Return (X, Y) of the center of cell containing provided text 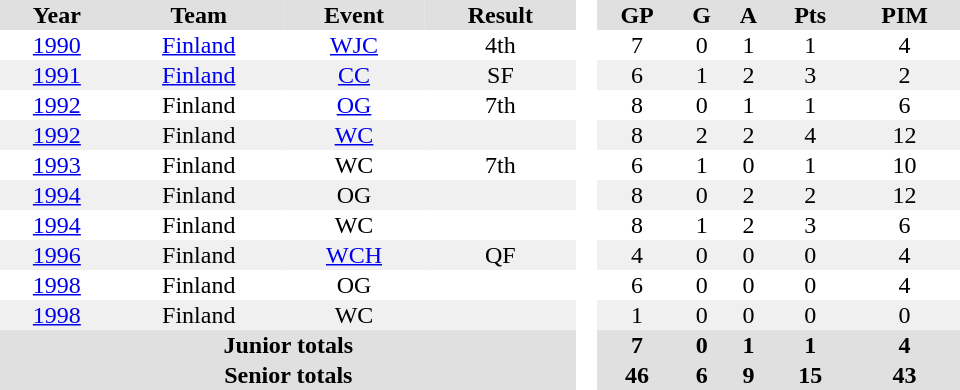
1990 (57, 45)
15 (810, 375)
1991 (57, 75)
Team (199, 15)
Event (354, 15)
Pts (810, 15)
GP (638, 15)
Year (57, 15)
1993 (57, 165)
Junior totals (288, 345)
G (702, 15)
Senior totals (288, 375)
QF (500, 255)
Result (500, 15)
SF (500, 75)
46 (638, 375)
4th (500, 45)
10 (904, 165)
WJC (354, 45)
CC (354, 75)
A (748, 15)
9 (748, 375)
43 (904, 375)
PIM (904, 15)
WCH (354, 255)
1996 (57, 255)
